Extract the [x, y] coordinate from the center of the cell holding the provided text.  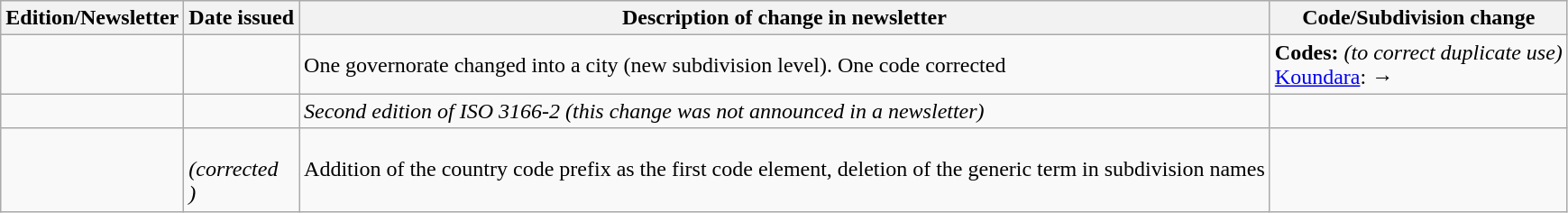
One governorate changed into a city (new subdivision level). One code corrected [784, 65]
Description of change in newsletter [784, 18]
Date issued [242, 18]
Code/Subdivision change [1418, 18]
Edition/Newsletter [92, 18]
Addition of the country code prefix as the first code element, deletion of the generic term in subdivision names [784, 170]
(corrected ) [242, 170]
Second edition of ISO 3166-2 (this change was not announced in a newsletter) [784, 111]
Codes: (to correct duplicate use) Koundara: → [1418, 65]
